Output the (x, y) coordinate of the center of the cell containing the given text.  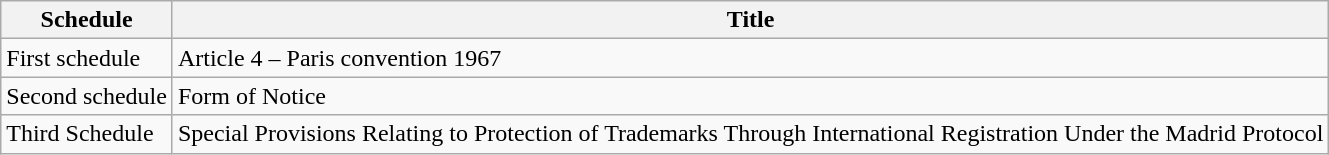
First schedule (87, 58)
Second schedule (87, 96)
Article 4 – Paris convention 1967 (750, 58)
Form of Notice (750, 96)
Schedule (87, 20)
Third Schedule (87, 134)
Title (750, 20)
Special Provisions Relating to Protection of Trademarks Through International Registration Under the Madrid Protocol (750, 134)
